Capture the cell that displays the provided text and extract its (x, y) central coordinate. 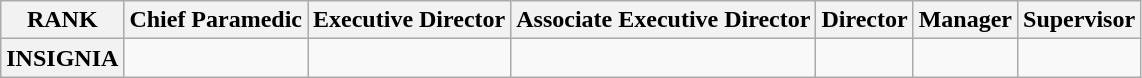
Chief Paramedic (216, 20)
Manager (965, 20)
INSIGNIA (62, 58)
RANK (62, 20)
Executive Director (410, 20)
Supervisor (1080, 20)
Associate Executive Director (664, 20)
Director (864, 20)
